Find where the given text appears and provide that cell's center as [X, Y] coordinate. 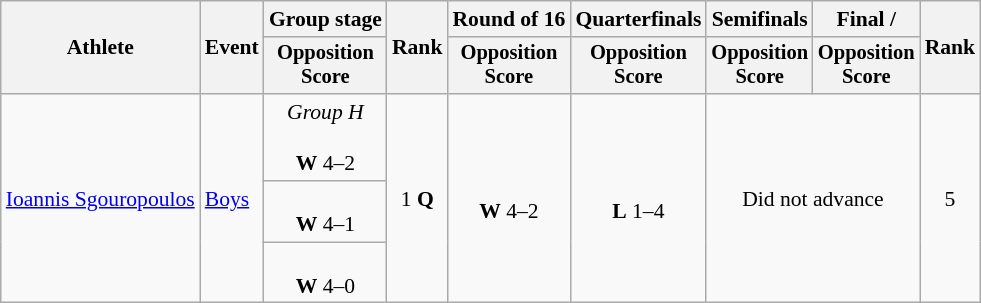
5 [950, 198]
W 4–1 [326, 212]
1 Q [418, 198]
W 4–0 [326, 272]
L 1–4 [638, 198]
Group HW 4–2 [326, 138]
Ioannis Sgouropoulos [100, 198]
Boys [232, 198]
Did not advance [812, 198]
Group stage [326, 19]
Event [232, 48]
W 4–2 [508, 198]
Quarterfinals [638, 19]
Round of 16 [508, 19]
Final / [866, 19]
Athlete [100, 48]
Semifinals [760, 19]
